Capture the cell that displays the provided text and extract its [X, Y] central coordinate. 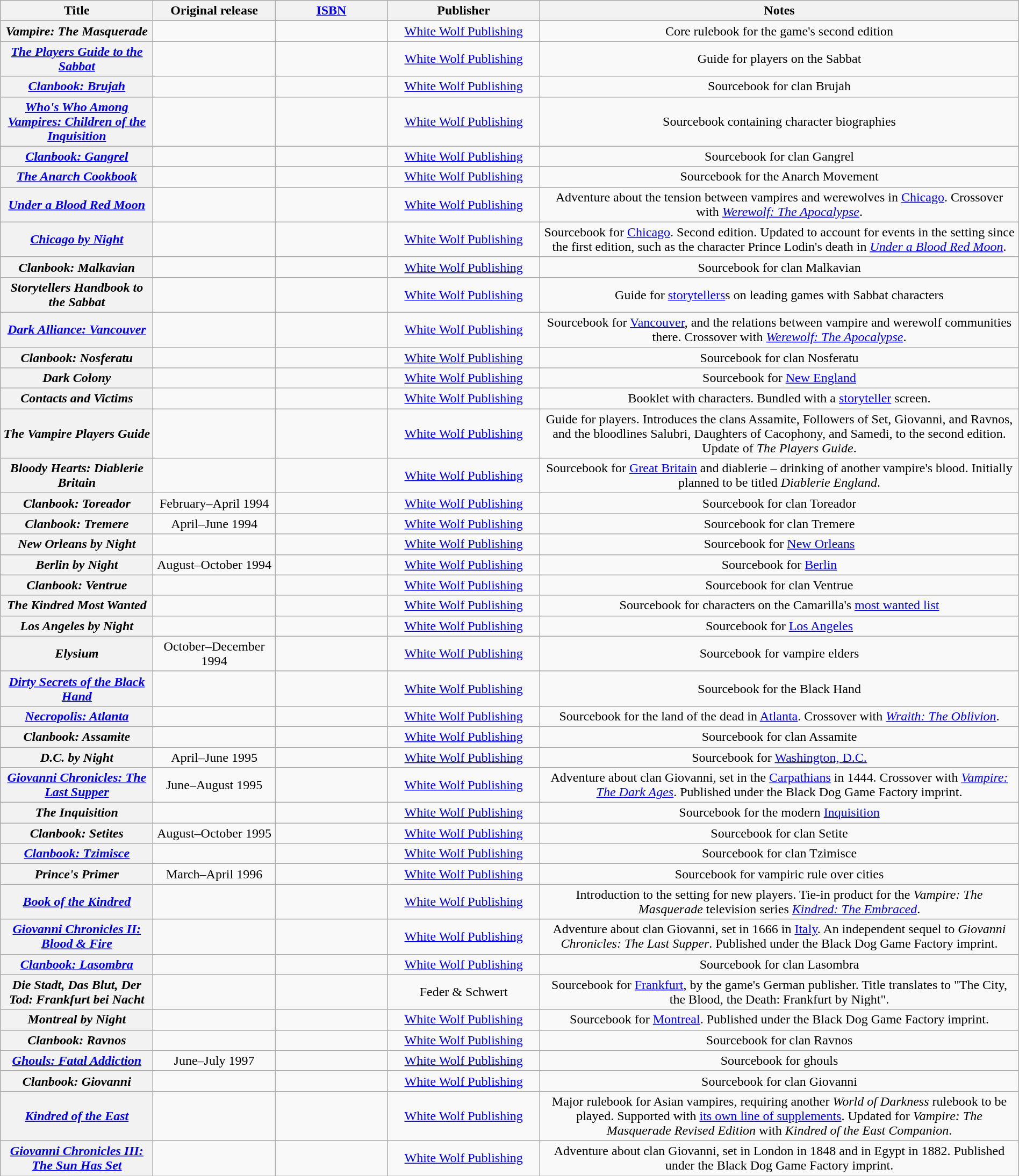
Clanbook: Setites [77, 833]
Sourcebook for clan Tzimisce [779, 854]
Necropolis: Atlanta [77, 716]
Notes [779, 11]
Sourcebook for vampire elders [779, 653]
The Kindred Most Wanted [77, 605]
Who's Who Among Vampires: Children of the Inquisition [77, 121]
Sourcebook for clan Brujah [779, 86]
Sourcebook for Washington, D.C. [779, 757]
June–July 1997 [214, 1060]
Sourcebook for New Orleans [779, 544]
Sourcebook for clan Gangrel [779, 156]
Elysium [77, 653]
Chicago by Night [77, 240]
The Vampire Players Guide [77, 434]
Dark Colony [77, 378]
Under a Blood Red Moon [77, 204]
Sourcebook for Vancouver, and the relations between vampire and werewolf communities there. Crossover with Werewolf: The Apocalypse. [779, 330]
Adventure about clan Giovanni, set in London in 1848 and in Egypt in 1882. Published under the Black Dog Game Factory imprint. [779, 1158]
April–June 1995 [214, 757]
Clanbook: Nosferatu [77, 357]
Dark Alliance: Vancouver [77, 330]
Feder & Schwert [464, 992]
Clanbook: Tzimisce [77, 854]
Guide for players on the Sabbat [779, 59]
August–October 1995 [214, 833]
Clanbook: Assamite [77, 737]
New Orleans by Night [77, 544]
Sourcebook for clan Nosferatu [779, 357]
October–December 1994 [214, 653]
Clanbook: Lasombra [77, 964]
Sourcebook for the Black Hand [779, 689]
Contacts and Victims [77, 399]
Sourcebook for characters on the Camarilla's most wanted list [779, 605]
Giovanni Chronicles II: Blood & Fire [77, 937]
Storytellers Handbook to the Sabbat [77, 294]
Vampire: The Masquerade [77, 31]
Die Stadt, Das Blut, Der Tod: Frankfurt bei Nacht [77, 992]
Clanbook: Brujah [77, 86]
Original release [214, 11]
Clanbook: Tremere [77, 524]
Sourcebook for clan Ravnos [779, 1040]
Sourcebook for clan Assamite [779, 737]
The Players Guide to the Sabbat [77, 59]
Booklet with characters. Bundled with a storyteller screen. [779, 399]
Clanbook: Ravnos [77, 1040]
Sourcebook for clan Tremere [779, 524]
Los Angeles by Night [77, 626]
Sourcebook for clan Giovanni [779, 1081]
Clanbook: Toreador [77, 503]
Clanbook: Gangrel [77, 156]
Sourcebook for clan Malkavian [779, 267]
Sourcebook for ghouls [779, 1060]
Sourcebook for New England [779, 378]
Sourcebook containing character biographies [779, 121]
Sourcebook for Los Angeles [779, 626]
Kindred of the East [77, 1116]
ISBN [331, 11]
Sourcebook for vampiric rule over cities [779, 874]
Guide for storytellerss on leading games with Sabbat characters [779, 294]
Adventure about the tension between vampires and werewolves in Chicago. Crossover with Werewolf: The Apocalypse. [779, 204]
Montreal by Night [77, 1020]
Berlin by Night [77, 565]
Giovanni Chronicles: The Last Supper [77, 785]
Clanbook: Malkavian [77, 267]
Sourcebook for Montreal. Published under the Black Dog Game Factory imprint. [779, 1020]
D.C. by Night [77, 757]
Sourcebook for the modern Inquisition [779, 813]
Clanbook: Giovanni [77, 1081]
August–October 1994 [214, 565]
The Inquisition [77, 813]
Title [77, 11]
Core rulebook for the game's second edition [779, 31]
Sourcebook for the Anarch Movement [779, 177]
Clanbook: Ventrue [77, 585]
Bloody Hearts: Diablerie Britain [77, 476]
June–August 1995 [214, 785]
March–April 1996 [214, 874]
Sourcebook for clan Setite [779, 833]
Sourcebook for Frankfurt, by the game's German publisher. Title translates to "The City, the Blood, the Death: Frankfurt by Night". [779, 992]
Sourcebook for clan Lasombra [779, 964]
Sourcebook for clan Ventrue [779, 585]
April–June 1994 [214, 524]
Sourcebook for Great Britain and diablerie – drinking of another vampire's blood. Initially planned to be titled Diablerie England. [779, 476]
Sourcebook for the land of the dead in Atlanta. Crossover with Wraith: The Oblivion. [779, 716]
Introduction to the setting for new players. Tie-in product for the Vampire: The Masquerade television series Kindred: The Embraced. [779, 901]
Ghouls: Fatal Addiction [77, 1060]
Sourcebook for clan Toreador [779, 503]
Dirty Secrets of the Black Hand [77, 689]
February–April 1994 [214, 503]
Giovanni Chronicles III: The Sun Has Set [77, 1158]
Prince's Primer [77, 874]
Book of the Kindred [77, 901]
Sourcebook for Berlin [779, 565]
The Anarch Cookbook [77, 177]
Publisher [464, 11]
